For the text-containing cell, return its midpoint in (X, Y) coordinate format. 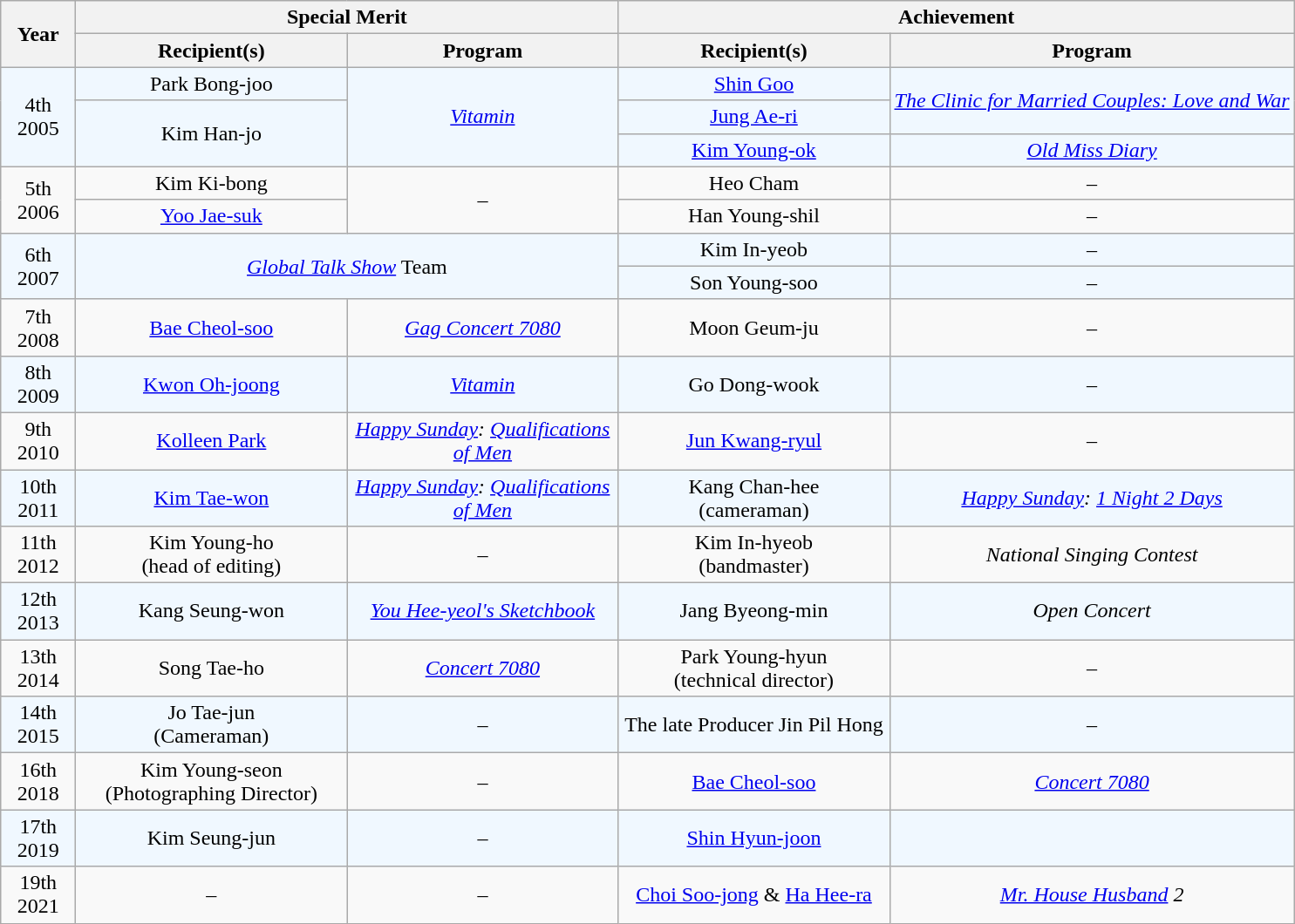
10th 2011 (38, 497)
Kim Young-ho (head of editing) (211, 554)
Kim In-hyeob (bandmaster) (753, 554)
17th2019 (38, 839)
6th 2007 (38, 266)
Open Concert (1092, 612)
Gag Concert 7080 (483, 328)
9th 2010 (38, 441)
Kolleen Park (211, 441)
Year (38, 34)
Jo Tae-jun (Cameraman) (211, 725)
Kim Seung-jun (211, 839)
You Hee-yeol's Sketchbook (483, 612)
19th2021 (38, 894)
Kim Young-seon (Photographing Director) (211, 781)
Yoo Jae-suk (211, 216)
Old Miss Diary (1092, 150)
Shin Hyun-joon (753, 839)
Song Tae-ho (211, 668)
Moon Geum-ju (753, 328)
8th 2009 (38, 384)
Han Young-shil (753, 216)
Kim Ki-bong (211, 183)
4th 2005 (38, 117)
5th 2006 (38, 200)
Achievement (956, 17)
Choi Soo-jong & Ha Hee-ra (753, 894)
Global Talk Show Team (347, 266)
Mr. House Husband 2 (1092, 894)
Kim Tae-won (211, 497)
7th 2008 (38, 328)
Jung Ae-ri (753, 117)
The late Producer Jin Pil Hong (753, 725)
Shin Goo (753, 84)
Heo Cham (753, 183)
11th 2012 (38, 554)
Son Young-soo (753, 282)
13th 2014 (38, 668)
National Singing Contest (1092, 554)
Kang Chan-hee (cameraman) (753, 497)
Park Young-hyun (technical director) (753, 668)
Jun Kwang-ryul (753, 441)
Special Merit (347, 17)
Kim Han-jo (211, 133)
The Clinic for Married Couples: Love and War (1092, 100)
12th 2013 (38, 612)
Jang Byeong-min (753, 612)
14th 2015 (38, 725)
Kim In-yeob (753, 249)
Kim Young-ok (753, 150)
16th 2018 (38, 781)
Park Bong-joo (211, 84)
Happy Sunday: 1 Night 2 Days (1092, 497)
Kwon Oh-joong (211, 384)
Go Dong-wook (753, 384)
Kang Seung-won (211, 612)
